From the cell containing the given text, extract its center point as [x, y] coordinate. 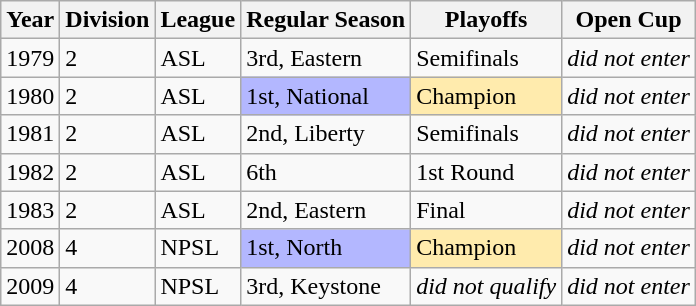
did not qualify [486, 286]
3rd, Eastern [326, 58]
Regular Season [326, 20]
6th [326, 172]
Division [108, 20]
2nd, Eastern [326, 210]
3rd, Keystone [326, 286]
Open Cup [629, 20]
2008 [30, 248]
2nd, Liberty [326, 134]
1st, North [326, 248]
2009 [30, 286]
1980 [30, 96]
League [198, 20]
1st Round [486, 172]
Playoffs [486, 20]
1981 [30, 134]
1979 [30, 58]
Final [486, 210]
1982 [30, 172]
1st, National [326, 96]
1983 [30, 210]
Year [30, 20]
